Pinpoint the cell where the given text exists, returning its [X, Y] midpoint coordinate. 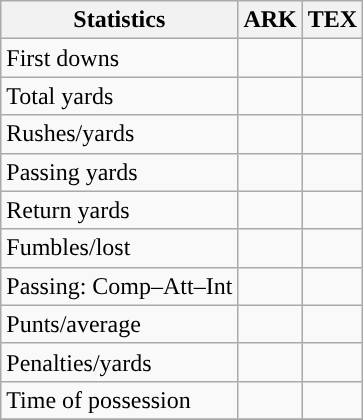
Time of possession [120, 400]
TEX [332, 20]
Rushes/yards [120, 134]
Return yards [120, 210]
ARK [270, 20]
Fumbles/lost [120, 248]
Passing: Comp–Att–Int [120, 286]
Passing yards [120, 172]
First downs [120, 58]
Total yards [120, 96]
Statistics [120, 20]
Penalties/yards [120, 362]
Punts/average [120, 324]
